Return (x, y) of the center of cell containing provided text 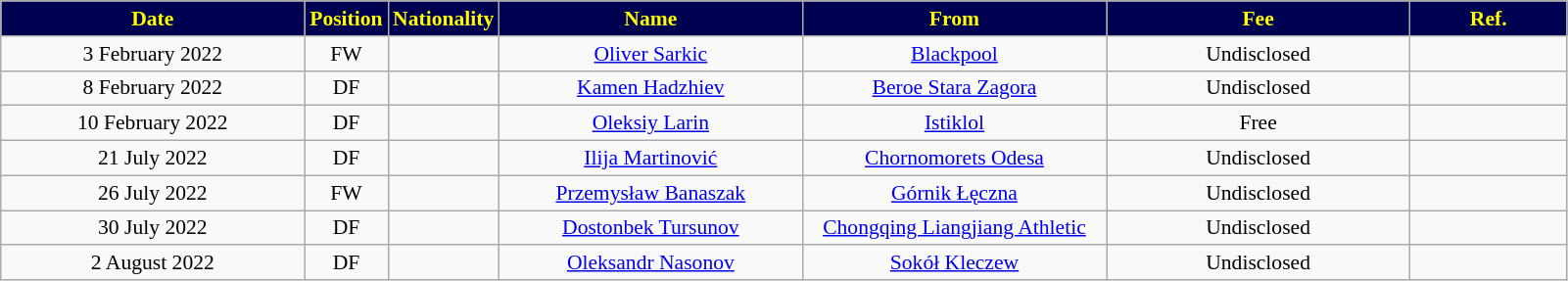
Dostonbek Tursunov (650, 228)
Chornomorets Odesa (954, 159)
Ilija Martinović (650, 159)
Przemysław Banaszak (650, 193)
Position (347, 19)
Fee (1259, 19)
Ref. (1489, 19)
2 August 2022 (153, 263)
30 July 2022 (153, 228)
3 February 2022 (153, 54)
Free (1259, 123)
26 July 2022 (153, 193)
Name (650, 19)
Oliver Sarkic (650, 54)
Date (153, 19)
Górnik Łęczna (954, 193)
Nationality (443, 19)
21 July 2022 (153, 159)
8 February 2022 (153, 88)
Beroe Stara Zagora (954, 88)
Sokół Kleczew (954, 263)
Kamen Hadzhiev (650, 88)
Chongqing Liangjiang Athletic (954, 228)
10 February 2022 (153, 123)
Oleksandr Nasonov (650, 263)
Blackpool (954, 54)
Istiklol (954, 123)
Oleksiy Larin (650, 123)
From (954, 19)
